Provide the [X, Y] coordinate of the cell's center where the given text is located.  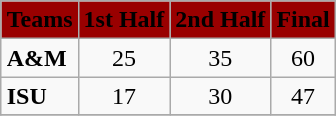
Final [303, 20]
17 [124, 96]
30 [220, 96]
ISU [40, 96]
2nd Half [220, 20]
47 [303, 96]
A&M [40, 58]
35 [220, 58]
25 [124, 58]
60 [303, 58]
Teams [40, 20]
1st Half [124, 20]
